Return the [X, Y] coordinate for the center point of the cell that contains the specified text.  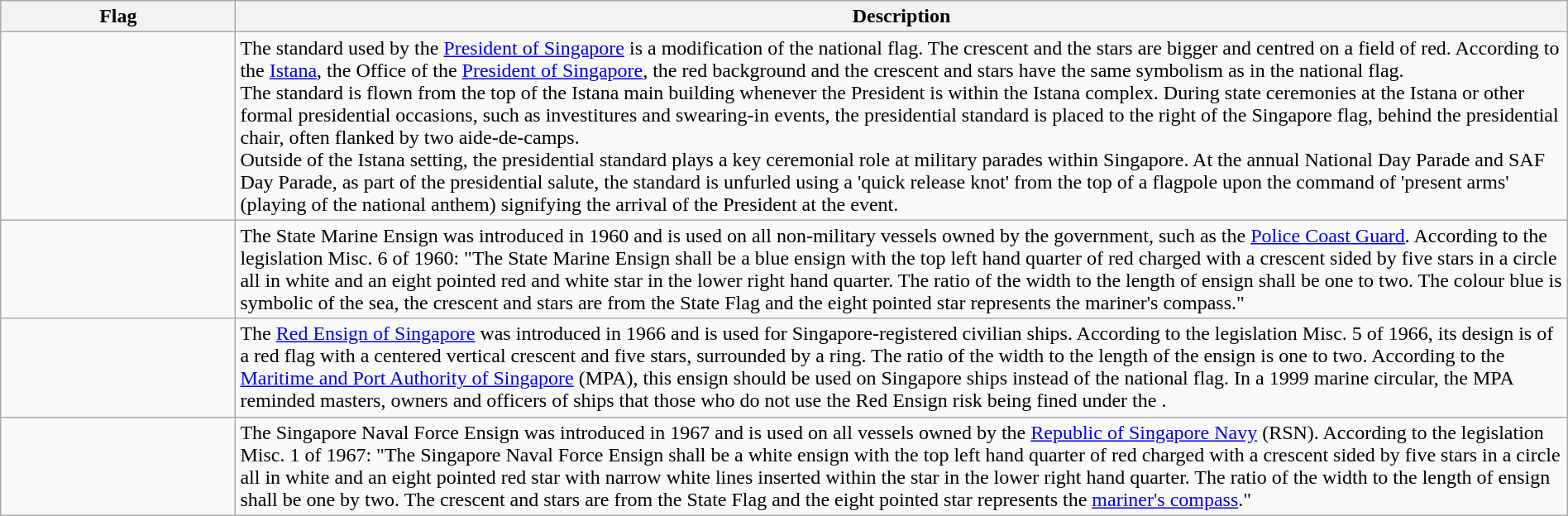
Description [901, 17]
Flag [118, 17]
